Output the [x, y] coordinate of the center of the cell containing the given text.  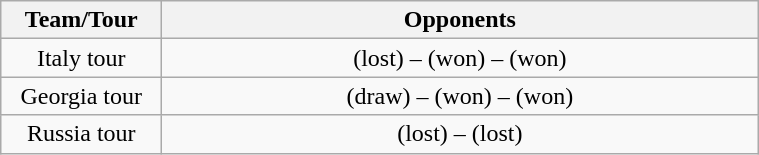
(draw) – (won) – (won) [460, 96]
Team/Tour [82, 20]
Georgia tour [82, 96]
Opponents [460, 20]
(lost) – (won) – (won) [460, 58]
Italy tour [82, 58]
(lost) – (lost) [460, 134]
Russia tour [82, 134]
